Find where the given text appears and provide that cell's center as (x, y) coordinate. 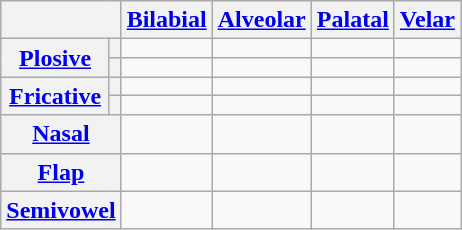
Flap (61, 172)
Fricative (56, 96)
Velar (427, 20)
Semivowel (61, 210)
Alveolar (262, 20)
Plosive (56, 58)
Bilabial (166, 20)
Palatal (352, 20)
Nasal (61, 134)
